Locate the cell with the specified text and output its [x, y] center coordinate. 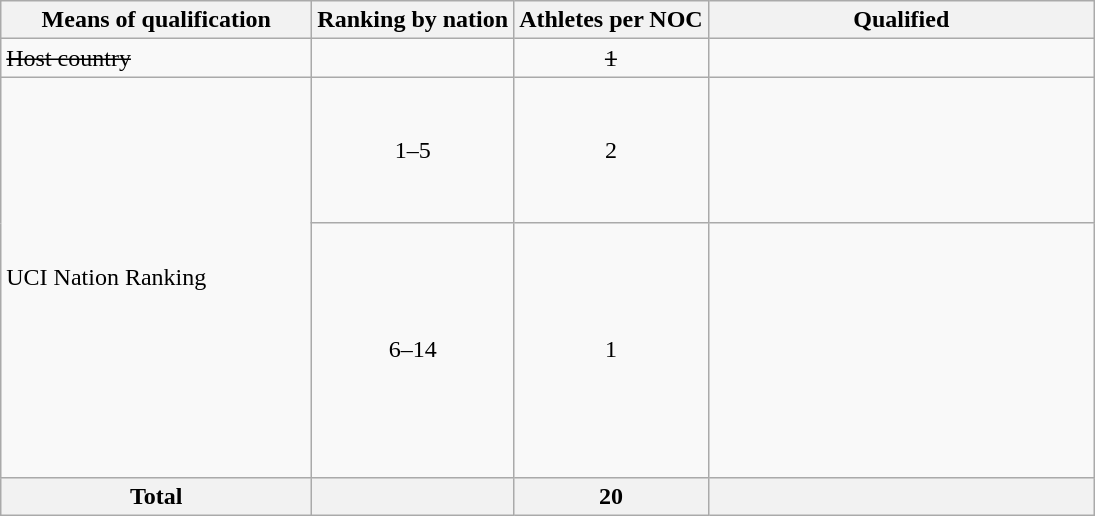
1–5 [413, 150]
20 [612, 496]
Total [156, 496]
6–14 [413, 350]
Ranking by nation [413, 20]
Athletes per NOC [612, 20]
2 [612, 150]
UCI Nation Ranking [156, 277]
Host country [156, 58]
Means of qualification [156, 20]
Qualified [901, 20]
